For the text-containing cell, return its midpoint in (x, y) coordinate format. 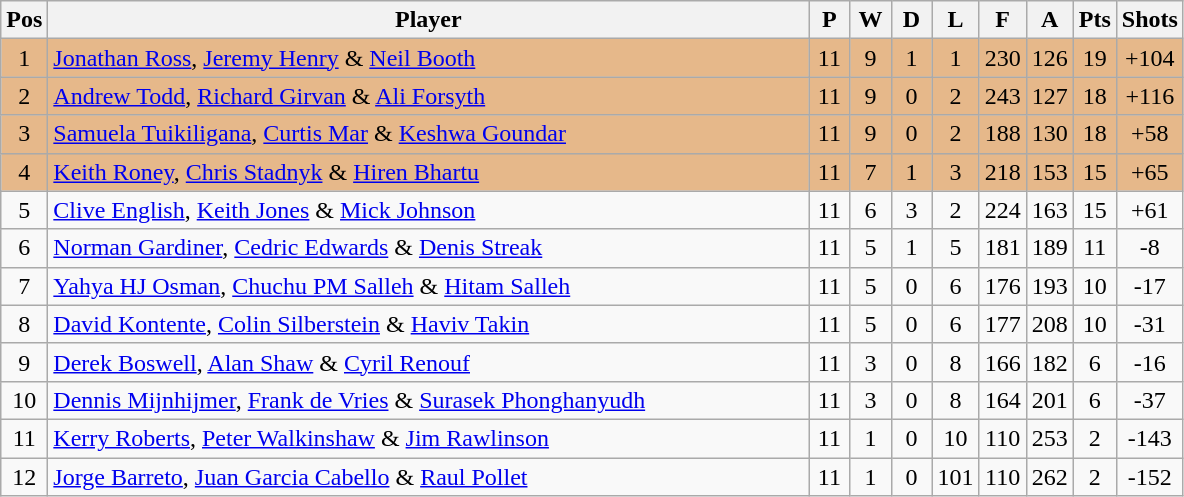
243 (1002, 96)
208 (1050, 324)
201 (1050, 400)
166 (1002, 362)
189 (1050, 248)
12 (24, 477)
W (870, 20)
Derek Boswell, Alan Shaw & Cyril Renouf (428, 362)
181 (1002, 248)
-31 (1150, 324)
P (830, 20)
224 (1002, 210)
188 (1002, 134)
126 (1050, 58)
Player (428, 20)
-16 (1150, 362)
127 (1050, 96)
-152 (1150, 477)
193 (1050, 286)
Shots (1150, 20)
Pos (24, 20)
182 (1050, 362)
Kerry Roberts, Peter Walkinshaw & Jim Rawlinson (428, 438)
153 (1050, 172)
-17 (1150, 286)
130 (1050, 134)
-8 (1150, 248)
253 (1050, 438)
Samuela Tuikiligana, Curtis Mar & Keshwa Goundar (428, 134)
177 (1002, 324)
A (1050, 20)
Keith Roney, Chris Stadnyk & Hiren Bhartu (428, 172)
101 (956, 477)
230 (1002, 58)
Yahya HJ Osman, Chuchu PM Salleh & Hitam Salleh (428, 286)
Clive English, Keith Jones & Mick Johnson (428, 210)
4 (24, 172)
+61 (1150, 210)
F (1002, 20)
Jonathan Ross, Jeremy Henry & Neil Booth (428, 58)
+116 (1150, 96)
Jorge Barreto, Juan Garcia Cabello & Raul Pollet (428, 477)
-37 (1150, 400)
L (956, 20)
19 (1094, 58)
176 (1002, 286)
-143 (1150, 438)
Andrew Todd, Richard Girvan & Ali Forsyth (428, 96)
164 (1002, 400)
218 (1002, 172)
163 (1050, 210)
+58 (1150, 134)
262 (1050, 477)
D (912, 20)
Pts (1094, 20)
Dennis Mijnhijmer, Frank de Vries & Surasek Phonghanyudh (428, 400)
+65 (1150, 172)
+104 (1150, 58)
Norman Gardiner, Cedric Edwards & Denis Streak (428, 248)
David Kontente, Colin Silberstein & Haviv Takin (428, 324)
